Search for the cell housing the specified text and yield its (x, y) center coordinate. 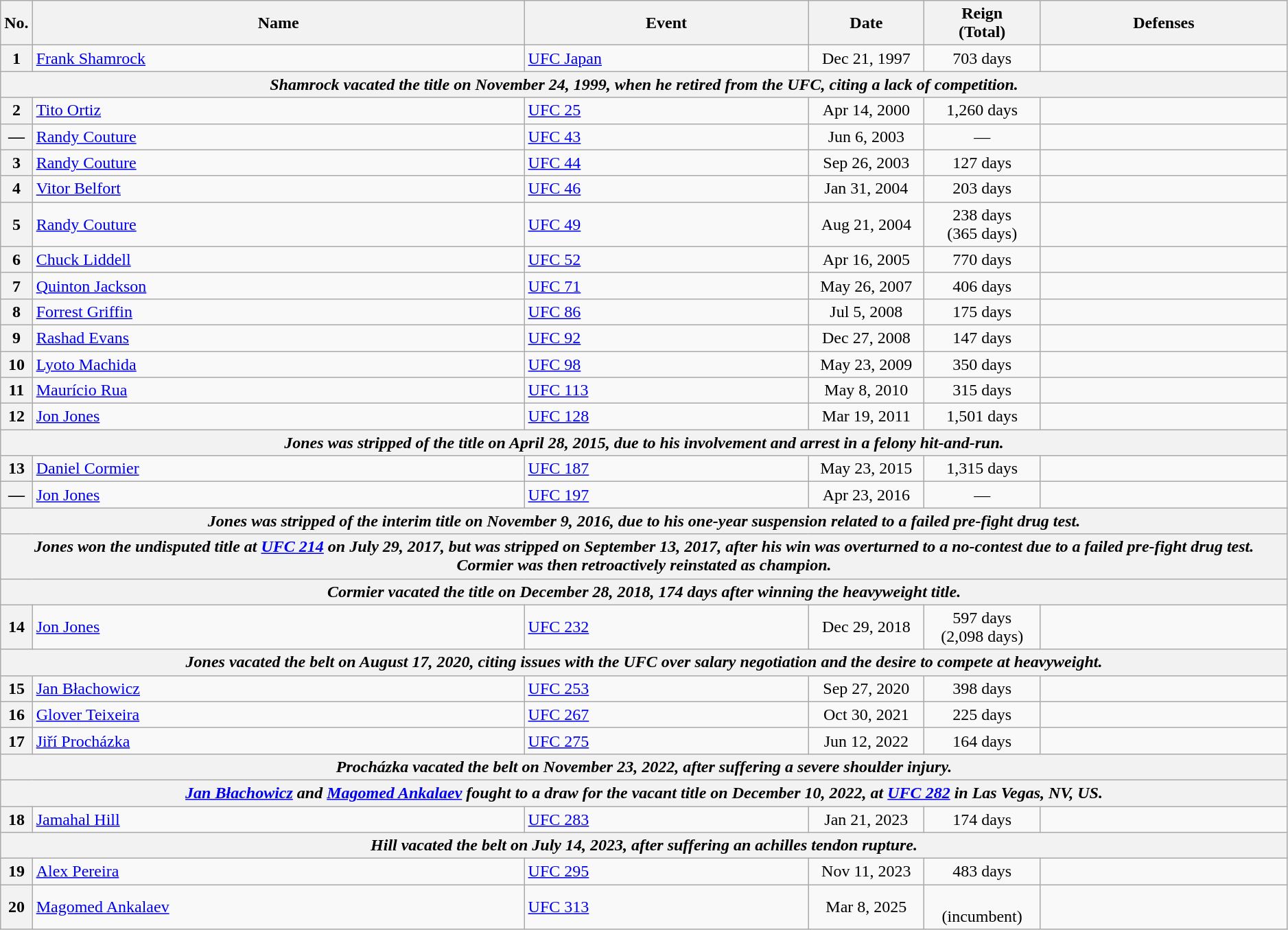
Jan 21, 2023 (866, 819)
175 days (983, 312)
Forrest Griffin (279, 312)
11 (16, 391)
No. (16, 23)
Aug 21, 2004 (866, 224)
225 days (983, 714)
Jan Błachowicz and Magomed Ankalaev fought to a draw for the vacant title on December 10, 2022, at UFC 282 in Las Vegas, NV, US. (644, 793)
Quinton Jackson (279, 286)
Dec 27, 2008 (866, 338)
Date (866, 23)
UFC 253 (666, 688)
May 23, 2009 (866, 364)
Mar 19, 2011 (866, 417)
UFC 313 (666, 907)
Rashad Evans (279, 338)
1 (16, 58)
406 days (983, 286)
UFC 113 (666, 391)
Magomed Ankalaev (279, 907)
Sep 27, 2020 (866, 688)
Reign(Total) (983, 23)
1,315 days (983, 469)
UFC 25 (666, 111)
2 (16, 111)
Jun 12, 2022 (866, 741)
UFC 43 (666, 137)
17 (16, 741)
UFC 86 (666, 312)
Apr 14, 2000 (866, 111)
Sep 26, 2003 (866, 163)
147 days (983, 338)
May 26, 2007 (866, 286)
703 days (983, 58)
19 (16, 872)
Dec 21, 1997 (866, 58)
May 8, 2010 (866, 391)
Jul 5, 2008 (866, 312)
UFC 283 (666, 819)
127 days (983, 163)
Alex Pereira (279, 872)
UFC 44 (666, 163)
1,501 days (983, 417)
Vitor Belfort (279, 189)
UFC 52 (666, 259)
Defenses (1164, 23)
Procházka vacated the belt on November 23, 2022, after suffering a severe shoulder injury. (644, 767)
174 days (983, 819)
UFC 98 (666, 364)
10 (16, 364)
Nov 11, 2023 (866, 872)
350 days (983, 364)
Frank Shamrock (279, 58)
Cormier vacated the title on December 28, 2018, 174 days after winning the heavyweight title. (644, 592)
Chuck Liddell (279, 259)
UFC 232 (666, 627)
May 23, 2015 (866, 469)
Tito Ortiz (279, 111)
12 (16, 417)
Jan 31, 2004 (866, 189)
8 (16, 312)
3 (16, 163)
Jones was stripped of the title on April 28, 2015, due to his involvement and arrest in a felony hit-and-run. (644, 443)
597 days(2,098 days) (983, 627)
Jun 6, 2003 (866, 137)
Jones was stripped of the interim title on November 9, 2016, due to his one-year suspension related to a failed pre-fight drug test. (644, 521)
16 (16, 714)
Daniel Cormier (279, 469)
(incumbent) (983, 907)
Jones vacated the belt on August 17, 2020, citing issues with the UFC over salary negotiation and the desire to compete at heavyweight. (644, 662)
6 (16, 259)
UFC 128 (666, 417)
Oct 30, 2021 (866, 714)
5 (16, 224)
Jan Błachowicz (279, 688)
Mar 8, 2025 (866, 907)
UFC 197 (666, 495)
UFC 92 (666, 338)
18 (16, 819)
4 (16, 189)
770 days (983, 259)
Glover Teixeira (279, 714)
Apr 23, 2016 (866, 495)
398 days (983, 688)
1,260 days (983, 111)
Event (666, 23)
UFC 49 (666, 224)
Name (279, 23)
Jamahal Hill (279, 819)
Shamrock vacated the title on November 24, 1999, when he retired from the UFC, citing a lack of competition. (644, 84)
Maurício Rua (279, 391)
Hill vacated the belt on July 14, 2023, after suffering an achilles tendon rupture. (644, 846)
14 (16, 627)
UFC Japan (666, 58)
203 days (983, 189)
UFC 46 (666, 189)
9 (16, 338)
20 (16, 907)
Lyoto Machida (279, 364)
164 days (983, 741)
238 days(365 days) (983, 224)
15 (16, 688)
UFC 267 (666, 714)
483 days (983, 872)
Jiří Procházka (279, 741)
Apr 16, 2005 (866, 259)
Dec 29, 2018 (866, 627)
UFC 275 (666, 741)
UFC 295 (666, 872)
UFC 71 (666, 286)
7 (16, 286)
13 (16, 469)
UFC 187 (666, 469)
315 days (983, 391)
